Extract the [X, Y] coordinate from the center of the cell holding the provided text.  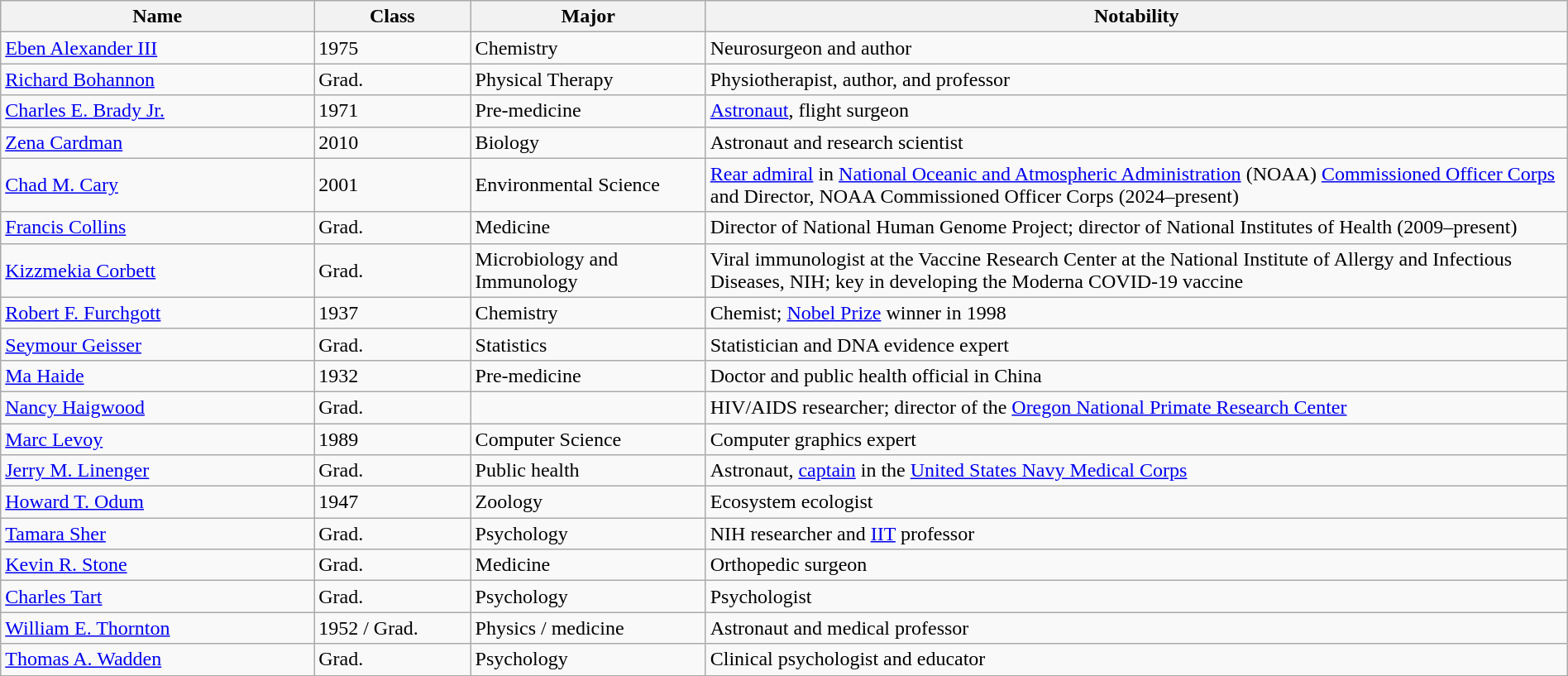
Biology [588, 142]
2010 [392, 142]
Thomas A. Wadden [157, 659]
Robert F. Furchgott [157, 313]
NIH researcher and IIT professor [1136, 534]
Physical Therapy [588, 79]
Nancy Haigwood [157, 407]
Astronaut and medical professor [1136, 628]
Tamara Sher [157, 534]
Zena Cardman [157, 142]
Francis Collins [157, 228]
2001 [392, 185]
Orthopedic surgeon [1136, 565]
Kizzmekia Corbett [157, 270]
Microbiology and Immunology [588, 270]
1952 / Grad. [392, 628]
Chemist; Nobel Prize winner in 1998 [1136, 313]
Richard Bohannon [157, 79]
Charles E. Brady Jr. [157, 111]
William E. Thornton [157, 628]
1975 [392, 48]
1989 [392, 439]
Doctor and public health official in China [1136, 376]
Psychologist [1136, 597]
1947 [392, 502]
Neurosurgeon and author [1136, 48]
1971 [392, 111]
Director of National Human Genome Project; director of National Institutes of Health (2009–present) [1136, 228]
Howard T. Odum [157, 502]
Charles Tart [157, 597]
Ma Haide [157, 376]
Statistics [588, 344]
HIV/AIDS researcher; director of the Oregon National Primate Research Center [1136, 407]
Jerry M. Linenger [157, 471]
Computer Science [588, 439]
Eben Alexander III [157, 48]
Public health [588, 471]
Astronaut, captain in the United States Navy Medical Corps [1136, 471]
Astronaut, flight surgeon [1136, 111]
Marc Levoy [157, 439]
Major [588, 17]
Ecosystem ecologist [1136, 502]
Seymour Geisser [157, 344]
Notability [1136, 17]
Statistician and DNA evidence expert [1136, 344]
Name [157, 17]
Physics / medicine [588, 628]
Computer graphics expert [1136, 439]
Chad M. Cary [157, 185]
Clinical psychologist and educator [1136, 659]
Environmental Science [588, 185]
1937 [392, 313]
Class [392, 17]
1932 [392, 376]
Astronaut and research scientist [1136, 142]
Zoology [588, 502]
Physiotherapist, author, and professor [1136, 79]
Kevin R. Stone [157, 565]
